Identify which cell holds the provided text, then report its (x, y) central coordinate. 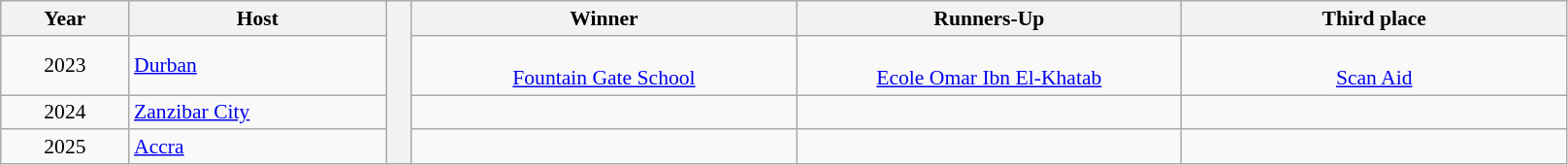
Third place (1374, 18)
2024 (65, 113)
Runners-Up (990, 18)
Host (258, 18)
Zanzibar City (258, 113)
2025 (65, 148)
Scan Aid (1374, 66)
2023 (65, 66)
Durban (258, 66)
Ecole Omar Ibn El-Khatab (990, 66)
Accra (258, 148)
Year (65, 18)
Winner (604, 18)
Fountain Gate School (604, 66)
